Find where the given text appears and provide that cell's center as (X, Y) coordinate. 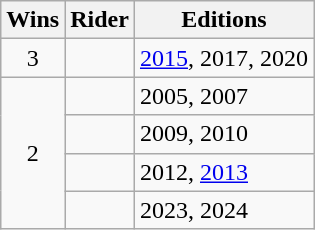
2009, 2010 (224, 134)
2015, 2017, 2020 (224, 58)
Wins (33, 20)
2023, 2024 (224, 210)
Rider (100, 20)
Editions (224, 20)
2005, 2007 (224, 96)
2012, 2013 (224, 172)
3 (33, 58)
2 (33, 153)
